For the text-containing cell, return its midpoint in (X, Y) coordinate format. 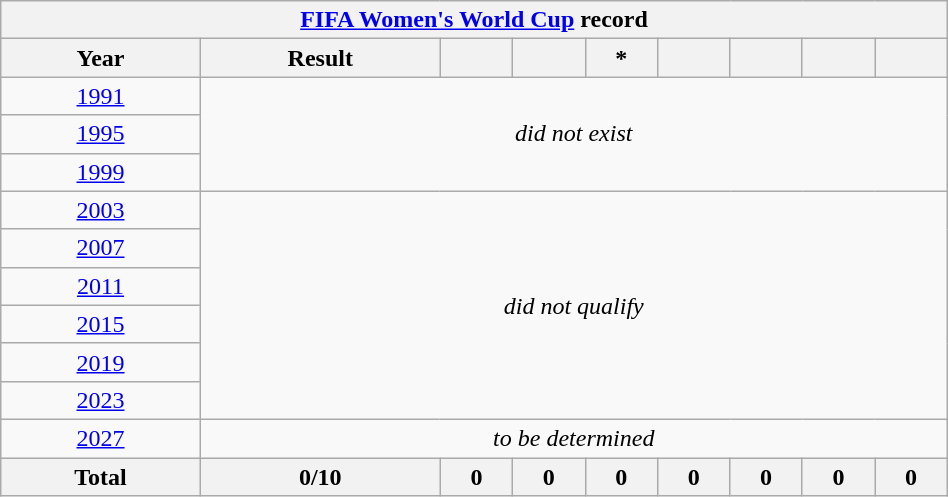
2007 (101, 248)
2003 (101, 210)
Result (320, 58)
did not qualify (574, 305)
to be determined (574, 438)
Year (101, 58)
did not exist (574, 134)
FIFA Women's World Cup record (474, 20)
Total (101, 477)
1995 (101, 134)
2011 (101, 286)
1991 (101, 96)
2023 (101, 400)
2015 (101, 324)
1999 (101, 172)
0/10 (320, 477)
* (621, 58)
2027 (101, 438)
2019 (101, 362)
